For the text-containing cell, return its midpoint in (x, y) coordinate format. 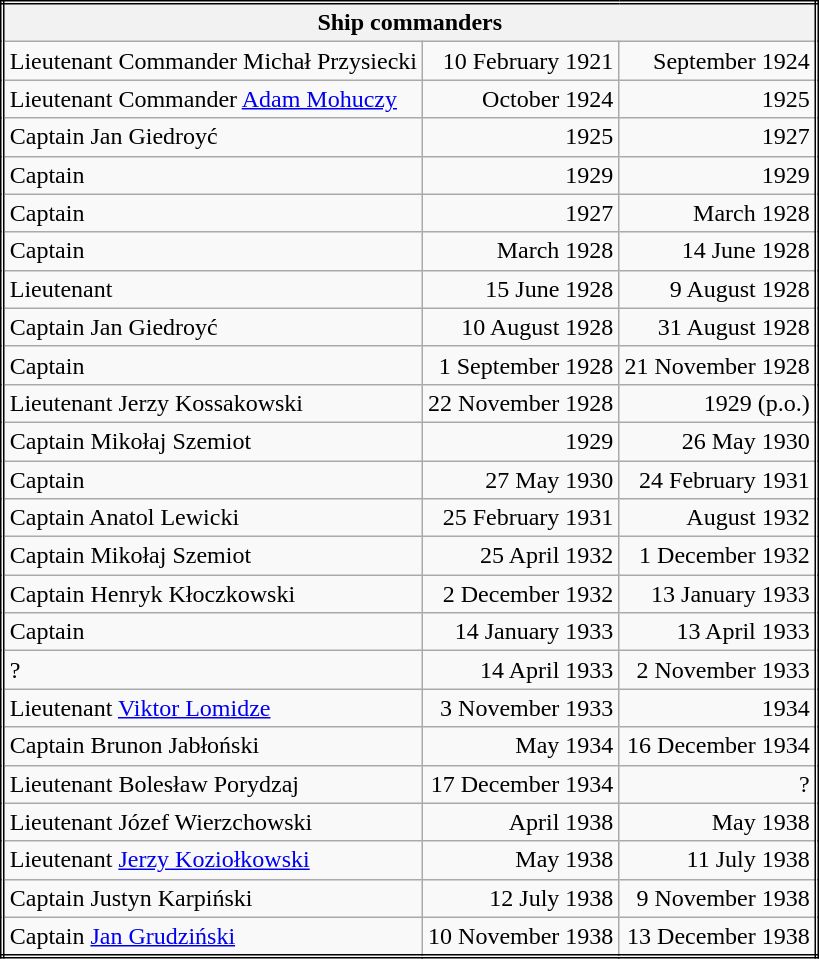
31 August 1928 (718, 327)
9 November 1938 (718, 898)
1 December 1932 (718, 556)
16 December 1934 (718, 746)
14 April 1933 (521, 670)
August 1932 (718, 518)
2 December 1932 (521, 594)
10 November 1938 (521, 937)
Ship commanders (410, 22)
13 December 1938 (718, 937)
13 January 1933 (718, 594)
Lieutenant Józef Wierzchowski (213, 822)
17 December 1934 (521, 784)
15 June 1928 (521, 289)
3 November 1933 (521, 708)
14 June 1928 (718, 251)
Captain Anatol Lewicki (213, 518)
May 1934 (521, 746)
1934 (718, 708)
9 August 1928 (718, 289)
25 February 1931 (521, 518)
Lieutenant Jerzy Kossakowski (213, 403)
12 July 1938 (521, 898)
1 September 1928 (521, 365)
10 August 1928 (521, 327)
13 April 1933 (718, 632)
Lieutenant (213, 289)
October 1924 (521, 99)
Captain Jan Grudziński (213, 937)
Lieutenant Commander Michał Przysiecki (213, 61)
27 May 1930 (521, 479)
24 February 1931 (718, 479)
April 1938 (521, 822)
14 January 1933 (521, 632)
11 July 1938 (718, 860)
Lieutenant Viktor Lomidze (213, 708)
Captain Henryk Kłoczkowski (213, 594)
26 May 1930 (718, 441)
September 1924 (718, 61)
25 April 1932 (521, 556)
22 November 1928 (521, 403)
2 November 1933 (718, 670)
1929 (p.o.) (718, 403)
Captain Brunon Jabłoński (213, 746)
Lieutenant Commander Adam Mohuczy (213, 99)
Captain Justyn Karpiński (213, 898)
21 November 1928 (718, 365)
Lieutenant Bolesław Porydzaj (213, 784)
10 February 1921 (521, 61)
Lieutenant Jerzy Koziołkowski (213, 860)
